Identify which cell holds the provided text, then report its [X, Y] central coordinate. 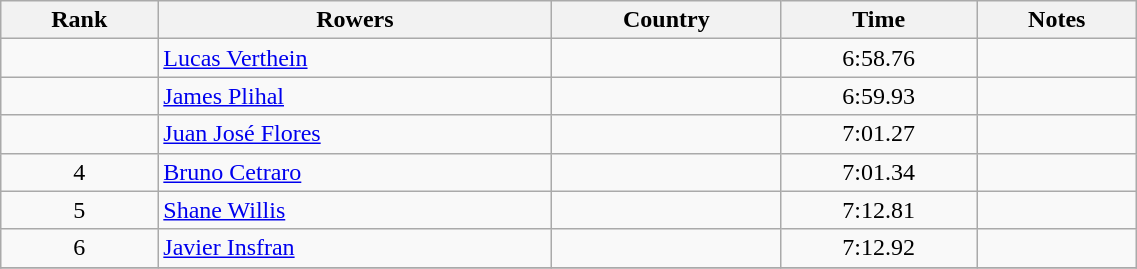
Javier Insfran [355, 248]
Time [879, 20]
Lucas Verthein [355, 58]
6 [80, 248]
7:12.81 [879, 210]
Rowers [355, 20]
James Plihal [355, 96]
5 [80, 210]
Notes [1057, 20]
Juan José Flores [355, 134]
Rank [80, 20]
6:59.93 [879, 96]
7:01.34 [879, 172]
Shane Willis [355, 210]
7:01.27 [879, 134]
4 [80, 172]
Bruno Cetraro [355, 172]
7:12.92 [879, 248]
6:58.76 [879, 58]
Country [666, 20]
